Capture the cell that displays the provided text and extract its [X, Y] central coordinate. 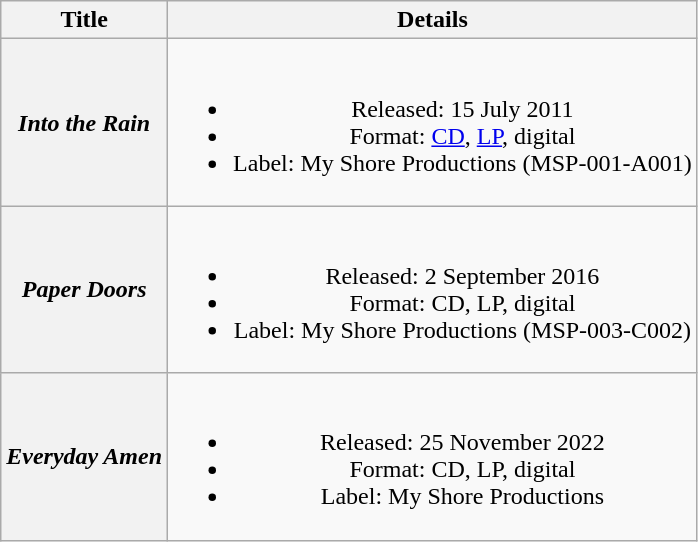
Into the Rain [84, 122]
Everyday Amen [84, 456]
Released: 15 July 2011Format: CD, LP, digitalLabel: My Shore Productions (MSP-001-A001) [433, 122]
Released: 25 November 2022Format: CD, LP, digitalLabel: My Shore Productions [433, 456]
Title [84, 20]
Details [433, 20]
Released: 2 September 2016Format: CD, LP, digitalLabel: My Shore Productions (MSP-003-C002) [433, 290]
Paper Doors [84, 290]
